From the cell containing the given text, extract its center point as [x, y] coordinate. 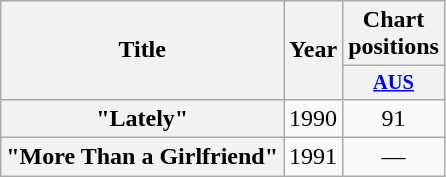
91 [394, 118]
AUS [394, 83]
Title [142, 50]
1990 [314, 118]
1991 [314, 157]
"More Than a Girlfriend" [142, 157]
"Lately" [142, 118]
— [394, 157]
Year [314, 50]
Chart positions [394, 34]
